Provide the [X, Y] coordinate of the cell's center where the given text is located.  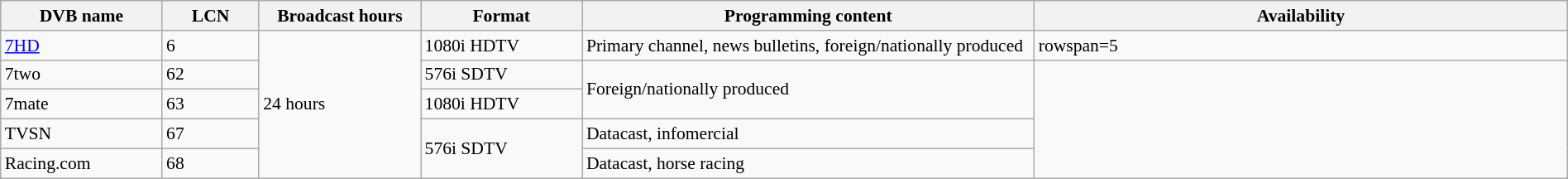
63 [210, 104]
Availability [1302, 16]
Datacast, infomercial [809, 134]
6 [210, 46]
62 [210, 75]
7mate [81, 104]
Programming content [809, 16]
Broadcast hours [339, 16]
67 [210, 134]
Primary channel, news bulletins, foreign/nationally produced [809, 46]
68 [210, 163]
Foreign/nationally produced [809, 89]
rowspan=5 [1302, 46]
DVB name [81, 16]
TVSN [81, 134]
7HD [81, 46]
7two [81, 75]
24 hours [339, 104]
Datacast, horse racing [809, 163]
LCN [210, 16]
Racing.com [81, 163]
Format [501, 16]
